Provide the (x, y) coordinate of the cell's center where the given text is located.  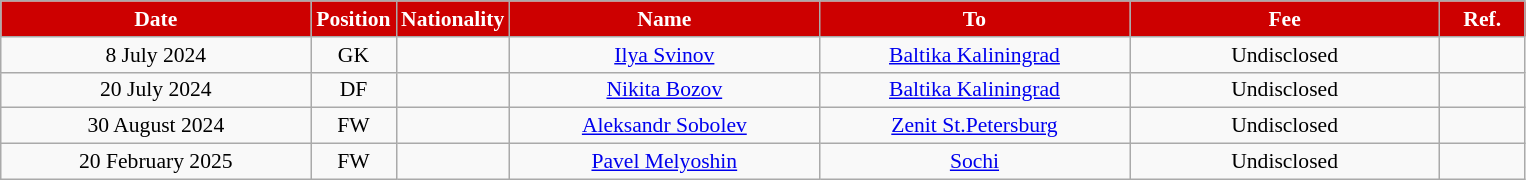
Name (664, 19)
20 July 2024 (156, 90)
Fee (1285, 19)
Position (354, 19)
Aleksandr Sobolev (664, 126)
Sochi (974, 162)
Ilya Svinov (664, 55)
8 July 2024 (156, 55)
Nationality (452, 19)
Pavel Melyoshin (664, 162)
Date (156, 19)
Zenit St.Petersburg (974, 126)
GK (354, 55)
Nikita Bozov (664, 90)
To (974, 19)
30 August 2024 (156, 126)
Ref. (1482, 19)
DF (354, 90)
20 February 2025 (156, 162)
